For the text-containing cell, return its midpoint in (x, y) coordinate format. 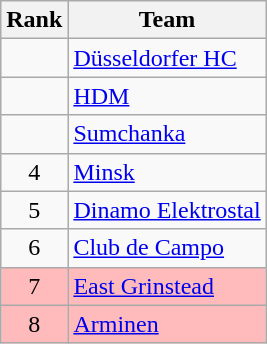
HDM (167, 96)
5 (34, 210)
Düsseldorfer HC (167, 58)
4 (34, 172)
Rank (34, 20)
8 (34, 324)
Sumchanka (167, 134)
Arminen (167, 324)
Team (167, 20)
6 (34, 248)
Dinamo Elektrostal (167, 210)
East Grinstead (167, 286)
Minsk (167, 172)
7 (34, 286)
Club de Campo (167, 248)
